Capture the cell that displays the provided text and extract its (x, y) central coordinate. 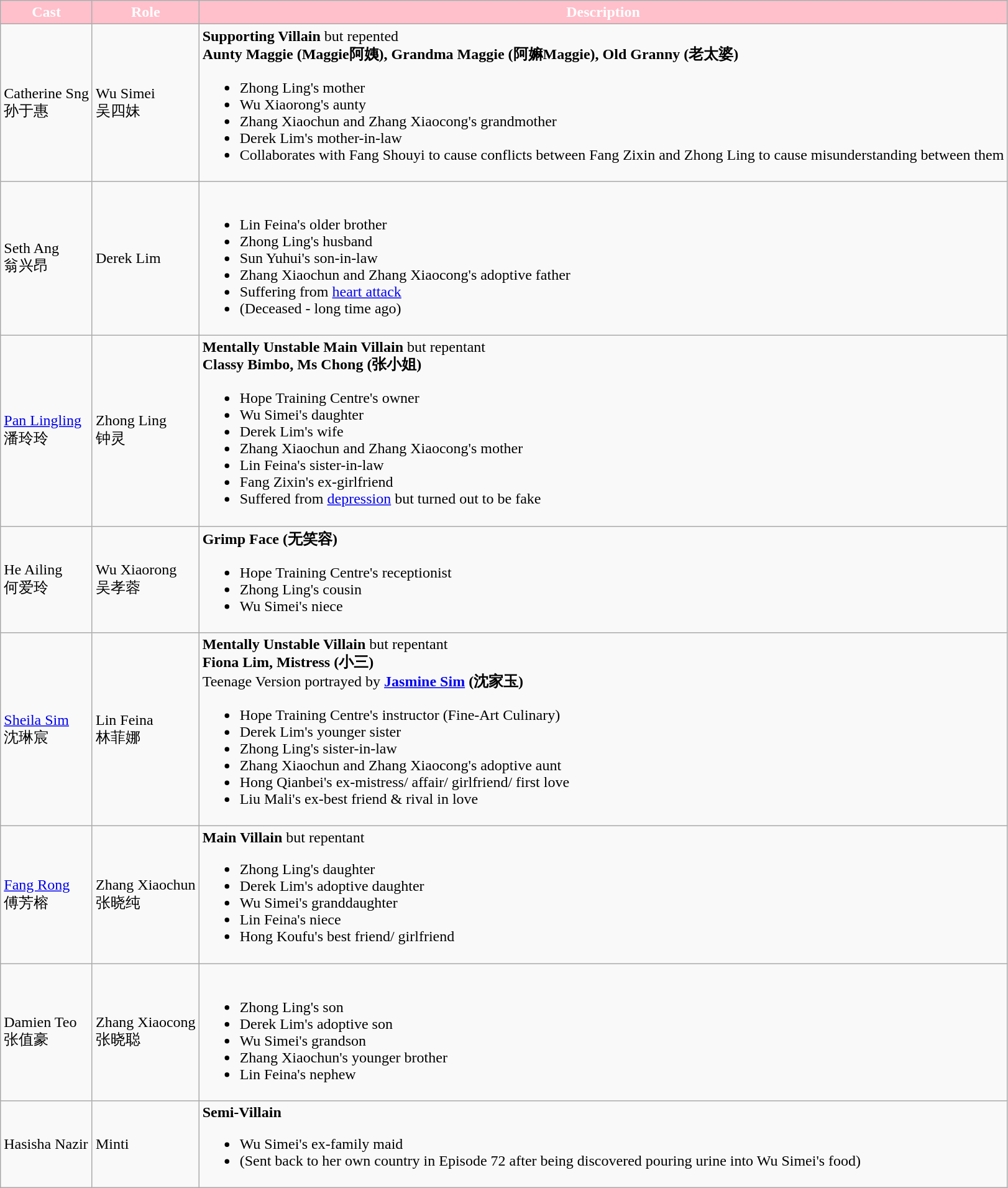
Seth Ang 翁兴昂 (47, 258)
Zhang Xiaochun 张晓纯 (145, 895)
Grimp Face (无笑容)Hope Training Centre's receptionistZhong Ling's cousinWu Simei's niece (603, 579)
Description (603, 12)
Hasisha Nazir (47, 1144)
He Ailing 何爱玲 (47, 579)
Catherine Sng 孙于惠 (47, 103)
Minti (145, 1144)
Semi-VillainWu Simei's ex-family maid(Sent back to her own country in Episode 72 after being discovered pouring urine into Wu Simei's food) (603, 1144)
Role (145, 12)
Fang Rong 傅芳榕 (47, 895)
Wu Xiaorong 吴孝蓉 (145, 579)
Zhong Ling's sonDerek Lim's adoptive sonWu Simei's grandsonZhang Xiaochun's younger brotherLin Feina's nephew (603, 1032)
Zhong Ling 钟灵 (145, 430)
Sheila Sim 沈琳宸 (47, 730)
Pan Lingling 潘玲玲 (47, 430)
Damien Teo 张值豪 (47, 1032)
Zhang Xiaocong 张晓聪 (145, 1032)
Derek Lim (145, 258)
Cast (47, 12)
Lin Feina 林菲娜 (145, 730)
Wu Simei 吴四妹 (145, 103)
